Pinpoint the cell where the given text exists, returning its [X, Y] midpoint coordinate. 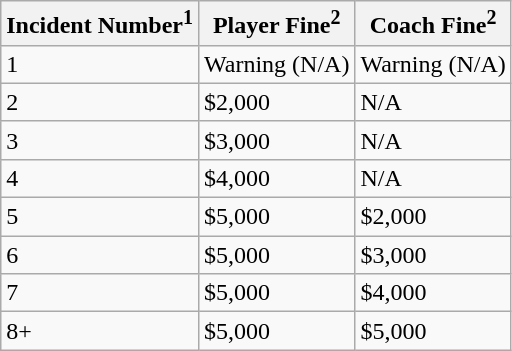
1 [100, 64]
6 [100, 255]
8+ [100, 331]
Incident Number1 [100, 24]
2 [100, 102]
5 [100, 217]
3 [100, 140]
7 [100, 293]
Player Fine2 [276, 24]
Coach Fine2 [433, 24]
4 [100, 178]
